Detect which cell encompasses the target text, then output its (x, y) center coordinate. 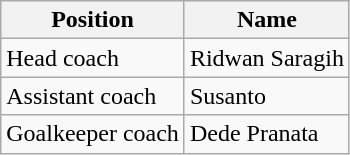
Name (266, 20)
Ridwan Saragih (266, 58)
Position (93, 20)
Head coach (93, 58)
Susanto (266, 96)
Assistant coach (93, 96)
Goalkeeper coach (93, 134)
Dede Pranata (266, 134)
